Identify which cell holds the provided text, then report its (x, y) central coordinate. 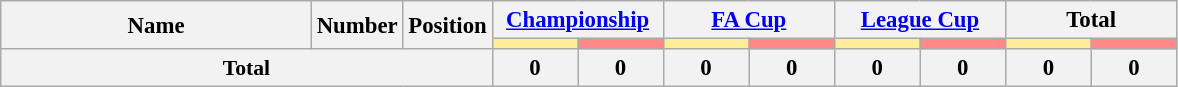
Name (156, 25)
Number (357, 25)
FA Cup (748, 20)
League Cup (920, 20)
Position (448, 25)
Championship (578, 20)
